Identify which cell holds the provided text, then report its [x, y] central coordinate. 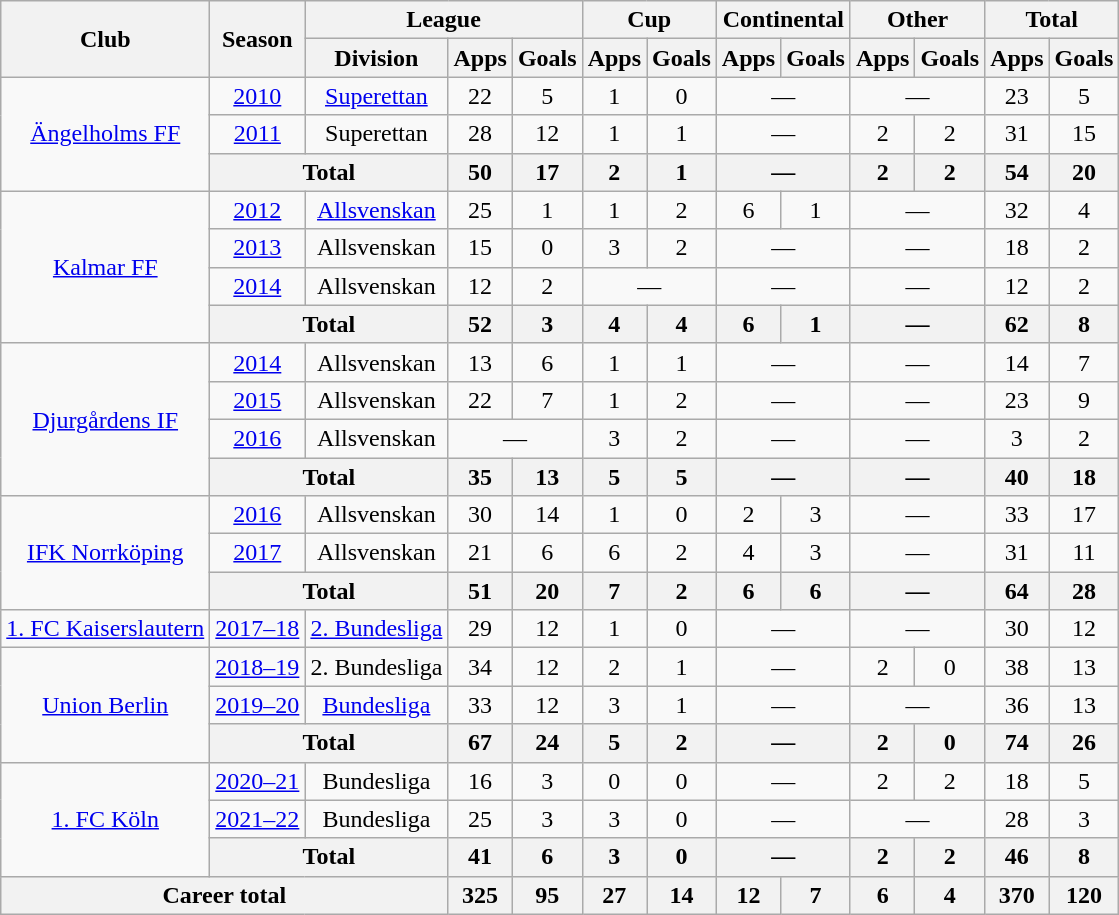
1. FC Kaiserslautern [106, 629]
54 [1017, 172]
Union Berlin [106, 705]
29 [480, 629]
9 [1084, 400]
2018–19 [258, 667]
2010 [258, 96]
24 [547, 743]
2013 [258, 248]
2015 [258, 400]
50 [480, 172]
Ängelholms FF [106, 134]
51 [480, 591]
2017–18 [258, 629]
325 [480, 895]
Division [376, 58]
IFK Norrköping [106, 553]
Career total [224, 895]
Kalmar FF [106, 267]
Cup [649, 20]
67 [480, 743]
Djurgårdens IF [106, 419]
52 [480, 324]
74 [1017, 743]
46 [1017, 857]
32 [1017, 210]
370 [1017, 895]
26 [1084, 743]
36 [1017, 705]
21 [480, 553]
League [444, 20]
2021–22 [258, 819]
2017 [258, 553]
Season [258, 39]
40 [1017, 477]
2012 [258, 210]
38 [1017, 667]
2019–20 [258, 705]
27 [614, 895]
35 [480, 477]
34 [480, 667]
16 [480, 781]
64 [1017, 591]
1. FC Köln [106, 819]
Other [917, 20]
41 [480, 857]
11 [1084, 553]
120 [1084, 895]
95 [547, 895]
Continental [783, 20]
2011 [258, 134]
2020–21 [258, 781]
62 [1017, 324]
Club [106, 39]
